Return the (x, y) coordinate for the center point of the cell that contains the specified text.  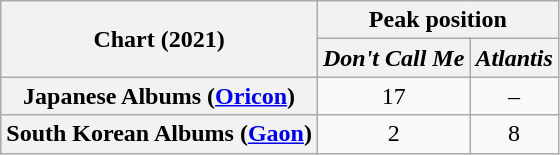
Atlantis (514, 58)
8 (514, 134)
17 (393, 96)
Japanese Albums (Oricon) (160, 96)
– (514, 96)
2 (393, 134)
Chart (2021) (160, 39)
Peak position (438, 20)
South Korean Albums (Gaon) (160, 134)
Don't Call Me (393, 58)
